Determine the (x, y) coordinate at the center of the cell enclosing the given text.  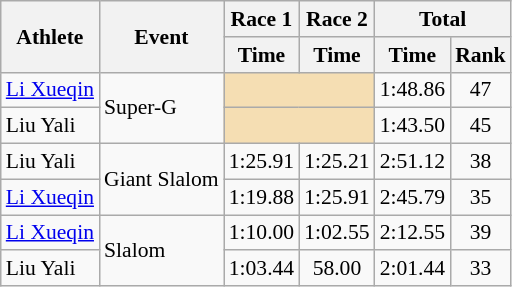
35 (480, 197)
Race 2 (336, 19)
Athlete (50, 36)
Super-G (162, 108)
1:02.55 (336, 233)
Race 1 (262, 19)
2:51.12 (412, 162)
2:01.44 (412, 269)
1:03.44 (262, 269)
Giant Slalom (162, 180)
Event (162, 36)
Slalom (162, 250)
33 (480, 269)
1:43.50 (412, 126)
1:48.86 (412, 90)
Total (443, 19)
2:45.79 (412, 197)
1:19.88 (262, 197)
58.00 (336, 269)
45 (480, 126)
38 (480, 162)
2:12.55 (412, 233)
Rank (480, 55)
1:25.21 (336, 162)
1:10.00 (262, 233)
47 (480, 90)
39 (480, 233)
